Capture the cell that displays the provided text and extract its [X, Y] central coordinate. 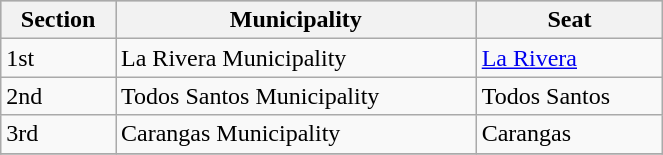
Section [58, 20]
1st [58, 58]
La Rivera [570, 58]
Carangas [570, 134]
2nd [58, 96]
Todos Santos [570, 96]
Municipality [296, 20]
Seat [570, 20]
Carangas Municipality [296, 134]
Todos Santos Municipality [296, 96]
La Rivera Municipality [296, 58]
3rd [58, 134]
